Detect which cell encompasses the target text, then output its [X, Y] center coordinate. 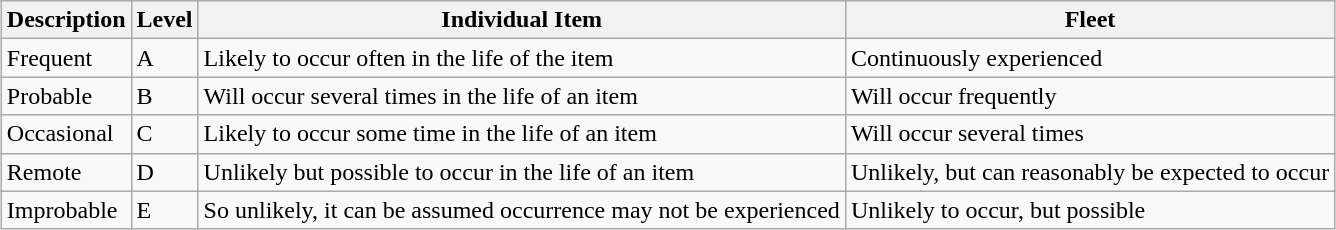
E [164, 210]
So unlikely, it can be assumed occurrence may not be experienced [522, 210]
Description [66, 20]
Continuously experienced [1090, 58]
Likely to occur often in the life of the item [522, 58]
Occasional [66, 134]
Unlikely but possible to occur in the life of an item [522, 172]
D [164, 172]
Will occur frequently [1090, 96]
Probable [66, 96]
Fleet [1090, 20]
Unlikely, but can reasonably be expected to occur [1090, 172]
Level [164, 20]
C [164, 134]
A [164, 58]
Individual Item [522, 20]
Likely to occur some time in the life of an item [522, 134]
Remote [66, 172]
B [164, 96]
Unlikely to occur, but possible [1090, 210]
Improbable [66, 210]
Frequent [66, 58]
Will occur several times [1090, 134]
Will occur several times in the life of an item [522, 96]
